Scan for the cell matching the given text and deliver its [X, Y] coordinate at center. 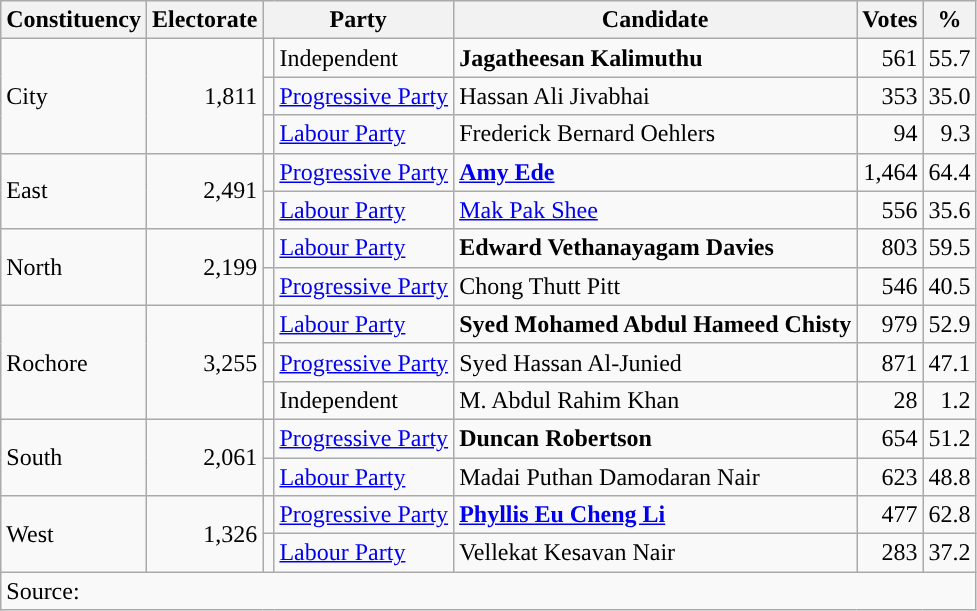
871 [890, 362]
West [74, 534]
% [950, 20]
South [74, 457]
M. Abdul Rahim Khan [656, 400]
Candidate [656, 20]
40.5 [950, 286]
Mak Pak Shee [656, 210]
979 [890, 324]
Rochore [74, 362]
3,255 [204, 362]
1,464 [890, 172]
Duncan Robertson [656, 438]
623 [890, 477]
Source: [488, 591]
East [74, 191]
Edward Vethanayagam Davies [656, 248]
59.5 [950, 248]
546 [890, 286]
2,199 [204, 267]
48.8 [950, 477]
Frederick Bernard Oehlers [656, 134]
2,061 [204, 457]
556 [890, 210]
9.3 [950, 134]
1.2 [950, 400]
283 [890, 553]
803 [890, 248]
Chong Thutt Pitt [656, 286]
64.4 [950, 172]
654 [890, 438]
Constituency [74, 20]
35.0 [950, 96]
Phyllis Eu Cheng Li [656, 515]
37.2 [950, 553]
2,491 [204, 191]
Hassan Ali Jivabhai [656, 96]
Syed Mohamed Abdul Hameed Chisty [656, 324]
Votes [890, 20]
52.9 [950, 324]
Madai Puthan Damodaran Nair [656, 477]
35.6 [950, 210]
47.1 [950, 362]
353 [890, 96]
Amy Ede [656, 172]
1,811 [204, 96]
City [74, 96]
62.8 [950, 515]
94 [890, 134]
Party [358, 20]
Syed Hassan Al-Junied [656, 362]
Electorate [204, 20]
North [74, 267]
1,326 [204, 534]
561 [890, 58]
51.2 [950, 438]
Vellekat Kesavan Nair [656, 553]
28 [890, 400]
Jagatheesan Kalimuthu [656, 58]
55.7 [950, 58]
477 [890, 515]
